Detect which cell encompasses the target text, then output its (X, Y) center coordinate. 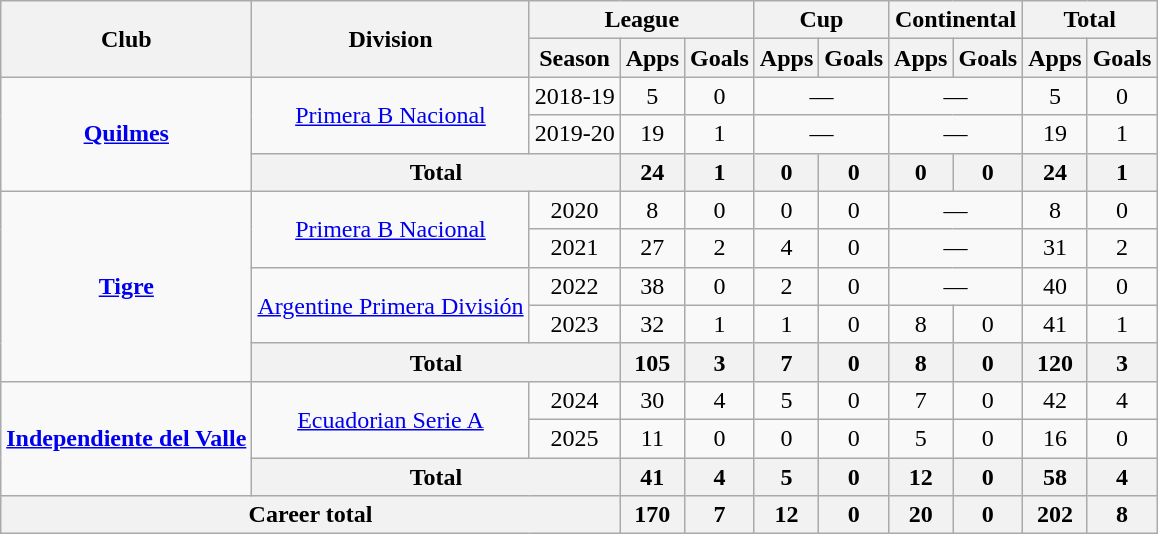
170 (652, 515)
Quilmes (126, 134)
Club (126, 39)
Season (574, 58)
2020 (574, 210)
2023 (574, 324)
105 (652, 362)
Tigre (126, 286)
27 (652, 248)
2024 (574, 400)
30 (652, 400)
Division (390, 39)
Ecuadorian Serie A (390, 419)
2021 (574, 248)
120 (1055, 362)
Cup (821, 20)
Career total (310, 515)
2019-20 (574, 134)
40 (1055, 286)
Independiente del Valle (126, 438)
31 (1055, 248)
32 (652, 324)
202 (1055, 515)
58 (1055, 477)
2022 (574, 286)
38 (652, 286)
11 (652, 438)
42 (1055, 400)
20 (921, 515)
Argentine Primera División (390, 305)
League (642, 20)
Continental (956, 20)
2025 (574, 438)
16 (1055, 438)
2018-19 (574, 96)
